Find where the given text appears and provide that cell's center as [X, Y] coordinate. 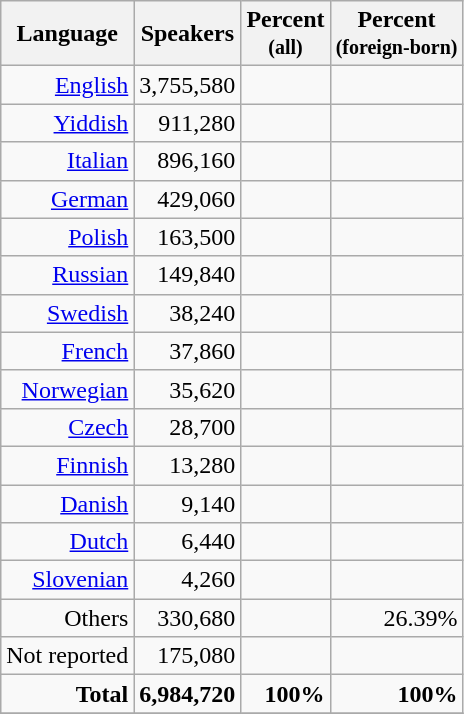
3,755,580 [188, 85]
330,680 [188, 618]
6,440 [188, 542]
37,860 [188, 351]
429,060 [188, 199]
Norwegian [68, 389]
Swedish [68, 313]
Others [68, 618]
896,160 [188, 161]
Finnish [68, 465]
Italian [68, 161]
Yiddish [68, 123]
French [68, 351]
28,700 [188, 427]
163,500 [188, 237]
Total [68, 694]
38,240 [188, 313]
6,984,720 [188, 694]
Dutch [68, 542]
13,280 [188, 465]
Slovenian [68, 580]
English [68, 85]
4,260 [188, 580]
911,280 [188, 123]
Speakers [188, 34]
9,140 [188, 503]
Polish [68, 237]
Percent(all) [286, 34]
Language [68, 34]
German [68, 199]
Russian [68, 275]
175,080 [188, 656]
Percent (foreign-born) [396, 34]
Czech [68, 427]
35,620 [188, 389]
Danish [68, 503]
26.39% [396, 618]
149,840 [188, 275]
Not reported [68, 656]
